Detect which cell encompasses the target text, then output its (x, y) center coordinate. 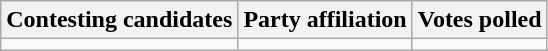
Contesting candidates (120, 20)
Party affiliation (325, 20)
Votes polled (480, 20)
